Output the (x, y) coordinate of the center of the cell containing the given text.  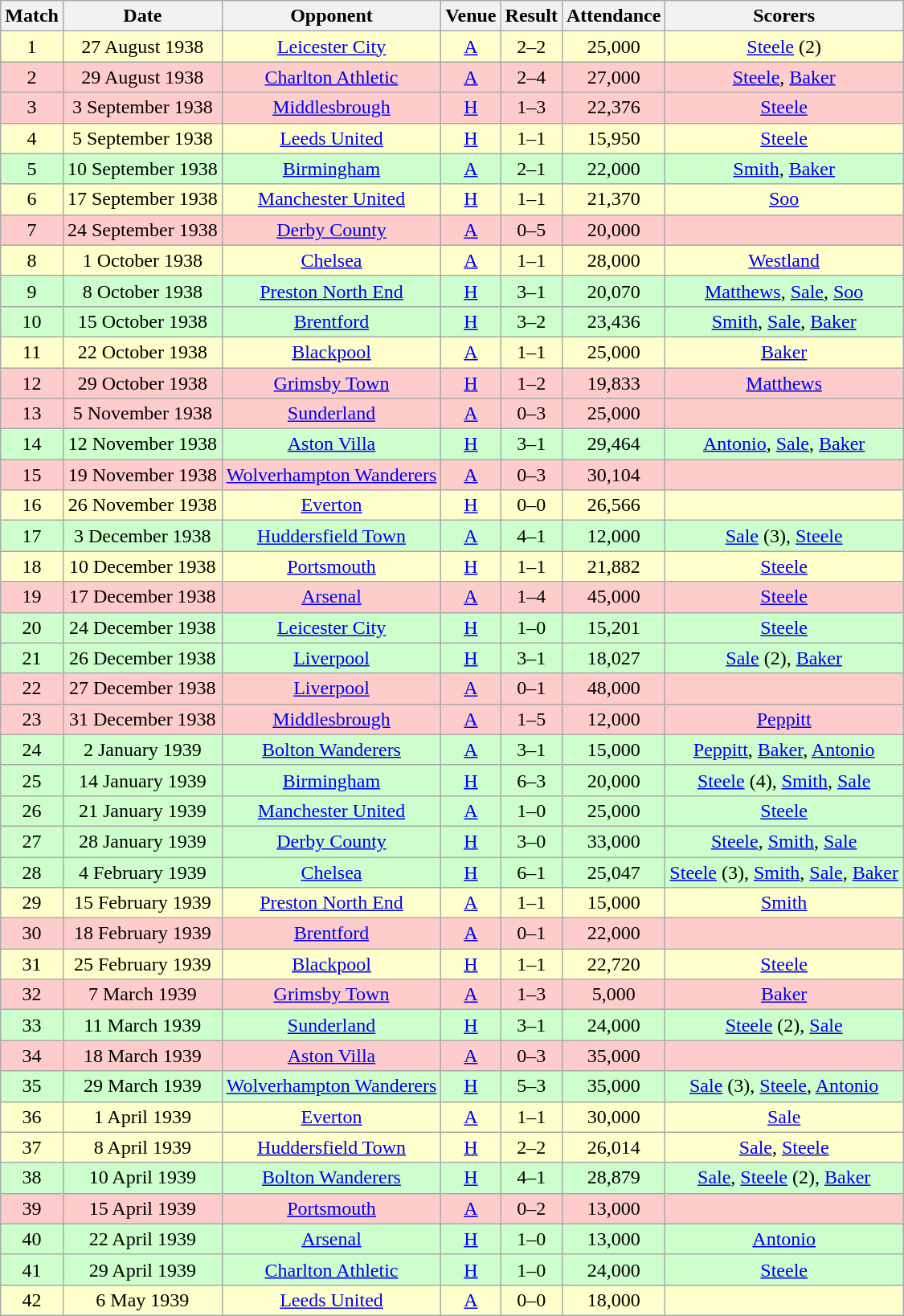
8 (32, 260)
Result (531, 16)
Steele (2) (784, 47)
5 September 1938 (142, 138)
27 August 1938 (142, 47)
3 September 1938 (142, 108)
41 (32, 1269)
15 (32, 475)
Sale (2), Baker (784, 658)
10 September 1938 (142, 169)
48,000 (613, 689)
3–0 (531, 841)
1–2 (531, 383)
29,464 (613, 444)
2 (32, 77)
15,950 (613, 138)
18 (32, 566)
Match (32, 16)
14 (32, 444)
27,000 (613, 77)
22 April 1939 (142, 1239)
39 (32, 1208)
5 (32, 169)
19 November 1938 (142, 475)
30,104 (613, 475)
7 (32, 230)
14 January 1939 (142, 780)
26,014 (613, 1147)
Sale, Steele (2), Baker (784, 1178)
Antonio (784, 1239)
Peppitt (784, 719)
2–4 (531, 77)
13 (32, 414)
38 (32, 1178)
20 (32, 627)
2–1 (531, 169)
40 (32, 1239)
21 January 1939 (142, 811)
5 November 1938 (142, 414)
22 (32, 689)
4 (32, 138)
25,047 (613, 872)
28,879 (613, 1178)
2 January 1939 (142, 750)
Sale (3), Steele (784, 536)
32 (32, 995)
30,000 (613, 1117)
26 (32, 811)
27 December 1938 (142, 689)
Peppitt, Baker, Antonio (784, 750)
33 (32, 1025)
17 September 1938 (142, 199)
42 (32, 1300)
10 April 1939 (142, 1178)
17 (32, 536)
Sale (3), Steele, Antonio (784, 1086)
15 October 1938 (142, 321)
1 October 1938 (142, 260)
27 (32, 841)
23,436 (613, 321)
6–1 (531, 872)
18,027 (613, 658)
Smith, Sale, Baker (784, 321)
35 (32, 1086)
6 May 1939 (142, 1300)
24 (32, 750)
15,201 (613, 627)
3–2 (531, 321)
6–3 (531, 780)
29 (32, 903)
Sale (784, 1117)
8 October 1938 (142, 291)
23 (32, 719)
26,566 (613, 505)
Opponent (331, 16)
Matthews (784, 383)
20,070 (613, 291)
Steele, Baker (784, 77)
Steele (3), Smith, Sale, Baker (784, 872)
19 (32, 597)
1–5 (531, 719)
6 (32, 199)
4 February 1939 (142, 872)
26 November 1938 (142, 505)
26 December 1938 (142, 658)
25 February 1939 (142, 964)
29 March 1939 (142, 1086)
5–3 (531, 1086)
Steele, Smith, Sale (784, 841)
19,833 (613, 383)
Attendance (613, 16)
31 December 1938 (142, 719)
3 December 1938 (142, 536)
Antonio, Sale, Baker (784, 444)
Soo (784, 199)
0–5 (531, 230)
10 (32, 321)
24 December 1938 (142, 627)
7 March 1939 (142, 995)
28 (32, 872)
30 (32, 934)
10 December 1938 (142, 566)
1 (32, 47)
21,370 (613, 199)
25 (32, 780)
28,000 (613, 260)
29 October 1938 (142, 383)
Smith (784, 903)
11 March 1939 (142, 1025)
3 (32, 108)
36 (32, 1117)
15 April 1939 (142, 1208)
12 (32, 383)
12 November 1938 (142, 444)
5,000 (613, 995)
22,720 (613, 964)
18 February 1939 (142, 934)
Sale, Steele (784, 1147)
16 (32, 505)
11 (32, 352)
0–2 (531, 1208)
18 March 1939 (142, 1056)
9 (32, 291)
Matthews, Sale, Soo (784, 291)
Venue (471, 16)
18,000 (613, 1300)
31 (32, 964)
29 April 1939 (142, 1269)
17 December 1938 (142, 597)
15 February 1939 (142, 903)
21 (32, 658)
33,000 (613, 841)
1–4 (531, 597)
24 September 1938 (142, 230)
29 August 1938 (142, 77)
Westland (784, 260)
22 October 1938 (142, 352)
34 (32, 1056)
Date (142, 16)
28 January 1939 (142, 841)
21,882 (613, 566)
8 April 1939 (142, 1147)
Smith, Baker (784, 169)
37 (32, 1147)
Steele (2), Sale (784, 1025)
Steele (4), Smith, Sale (784, 780)
45,000 (613, 597)
22,376 (613, 108)
Scorers (784, 16)
1 April 1939 (142, 1117)
